Extract the (X, Y) coordinate from the center of the cell holding the provided text.  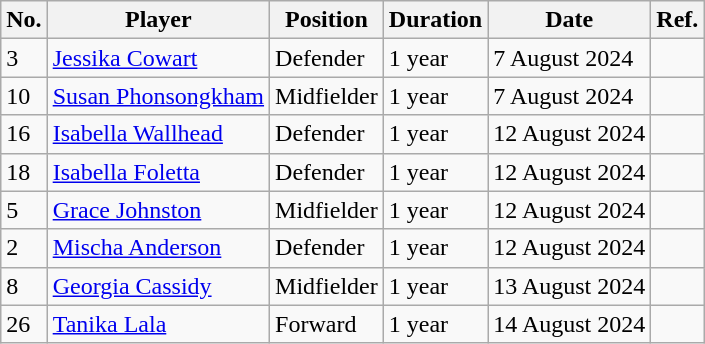
Duration (435, 20)
8 (24, 286)
Player (158, 20)
2 (24, 248)
Ref. (678, 20)
14 August 2024 (570, 324)
13 August 2024 (570, 286)
10 (24, 96)
Mischa Anderson (158, 248)
16 (24, 134)
No. (24, 20)
5 (24, 210)
3 (24, 58)
Jessika Cowart (158, 58)
Position (327, 20)
Forward (327, 324)
Isabella Wallhead (158, 134)
Isabella Foletta (158, 172)
Susan Phonsongkham (158, 96)
26 (24, 324)
18 (24, 172)
Date (570, 20)
Grace Johnston (158, 210)
Georgia Cassidy (158, 286)
Tanika Lala (158, 324)
